From the cell containing the given text, extract its center point as [X, Y] coordinate. 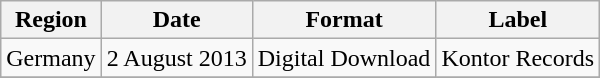
Date [176, 20]
Format [344, 20]
2 August 2013 [176, 58]
Germany [51, 58]
Digital Download [344, 58]
Region [51, 20]
Kontor Records [518, 58]
Label [518, 20]
